Return the [x, y] coordinate for the center point of the cell that contains the specified text.  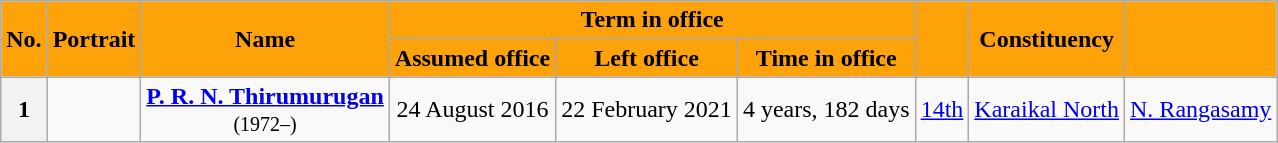
24 August 2016 [472, 110]
4 years, 182 days [826, 110]
Name [265, 39]
Karaikal North [1047, 110]
1 [24, 110]
Assumed office [472, 58]
Term in office [652, 20]
14th [942, 110]
Portrait [94, 39]
Left office [647, 58]
N. Rangasamy [1201, 110]
No. [24, 39]
Time in office [826, 58]
22 February 2021 [647, 110]
P. R. N. Thirumurugan(1972–) [265, 110]
Constituency [1047, 39]
